For the text-containing cell, return its midpoint in (x, y) coordinate format. 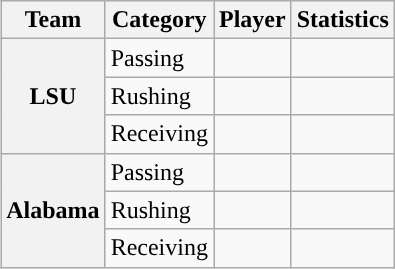
Category (159, 20)
LSU (53, 96)
Alabama (53, 210)
Statistics (342, 20)
Team (53, 20)
Player (253, 20)
